For the text-containing cell, return its midpoint in [x, y] coordinate format. 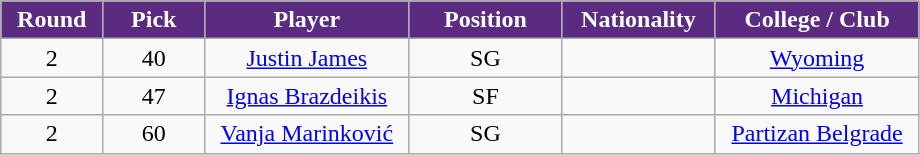
60 [154, 134]
Partizan Belgrade [817, 134]
Nationality [638, 20]
Round [52, 20]
Pick [154, 20]
College / Club [817, 20]
Justin James [307, 58]
Vanja Marinković [307, 134]
40 [154, 58]
47 [154, 96]
Wyoming [817, 58]
Position [486, 20]
Ignas Brazdeikis [307, 96]
Michigan [817, 96]
SF [486, 96]
Player [307, 20]
